Scan for the cell matching the given text and deliver its (X, Y) coordinate at center. 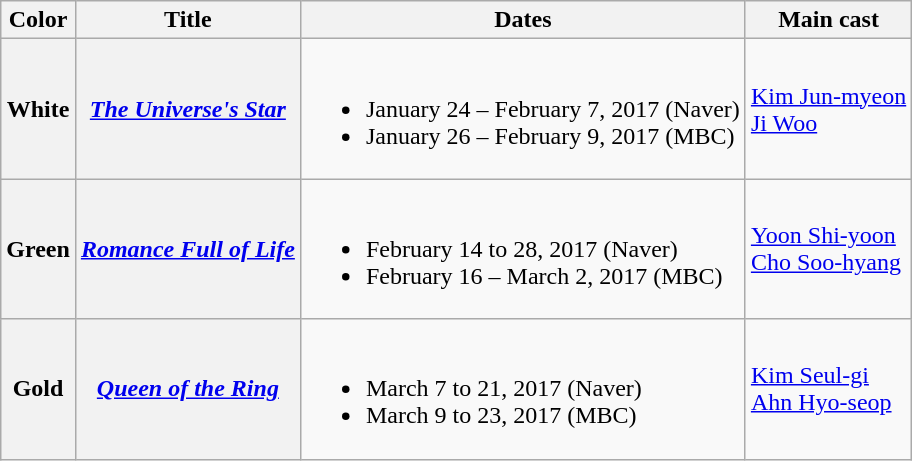
The Universe's Star (188, 109)
Romance Full of Life (188, 249)
Kim Seul-giAhn Hyo-seop (828, 389)
January 24 – February 7, 2017 (Naver)January 26 – February 9, 2017 (MBC) (522, 109)
Green (38, 249)
Queen of the Ring (188, 389)
Main cast (828, 20)
Title (188, 20)
Color (38, 20)
Kim Jun-myeonJi Woo (828, 109)
February 14 to 28, 2017 (Naver)February 16 – March 2, 2017 (MBC) (522, 249)
March 7 to 21, 2017 (Naver)March 9 to 23, 2017 (MBC) (522, 389)
White (38, 109)
Dates (522, 20)
Gold (38, 389)
Yoon Shi-yoonCho Soo-hyang (828, 249)
